Find where the given text appears and provide that cell's center as [x, y] coordinate. 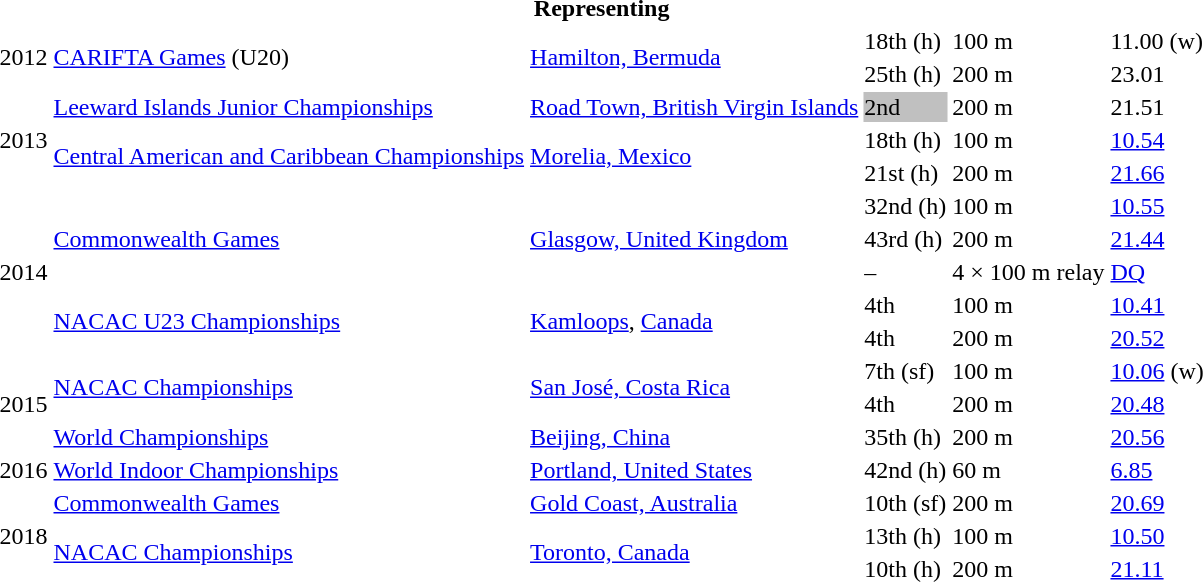
World Indoor Championships [289, 470]
CARIFTA Games (U20) [289, 58]
Portland, United States [694, 470]
Road Town, British Virgin Islands [694, 107]
Beijing, China [694, 437]
32nd (h) [906, 206]
Glasgow, United Kingdom [694, 239]
42nd (h) [906, 470]
World Championships [289, 437]
Hamilton, Bermuda [694, 58]
Morelia, Mexico [694, 156]
Leeward Islands Junior Championships [289, 107]
25th (h) [906, 74]
7th (sf) [906, 371]
NACAC U23 Championships [289, 322]
NACAC Championships [289, 388]
Central American and Caribbean Championships [289, 156]
10th (sf) [906, 503]
Gold Coast, Australia [694, 503]
– [906, 272]
4 × 100 m relay [1028, 272]
13th (h) [906, 536]
Kamloops, Canada [694, 322]
San José, Costa Rica [694, 388]
21st (h) [906, 173]
2nd [906, 107]
43rd (h) [906, 239]
35th (h) [906, 437]
60 m [1028, 470]
